For the text-containing cell, return its midpoint in [X, Y] coordinate format. 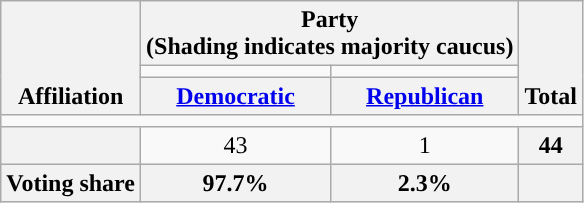
97.7% [236, 183]
1 [425, 145]
43 [236, 145]
2.3% [425, 183]
Republican [425, 96]
Affiliation [71, 58]
Voting share [71, 183]
Party (Shading indicates majority caucus) [330, 34]
Total [551, 58]
Democratic [236, 96]
44 [551, 145]
